Provide the [X, Y] coordinate of the cell's center where the given text is located.  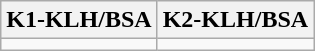
K1-KLH/BSA [79, 20]
K2-KLH/BSA [235, 20]
